Search for the cell housing the specified text and yield its [x, y] center coordinate. 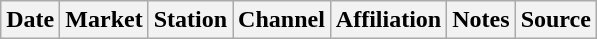
Notes [481, 20]
Affiliation [388, 20]
Channel [282, 20]
Date [30, 20]
Station [190, 20]
Market [104, 20]
Source [556, 20]
